Determine the (x, y) coordinate at the center of the cell enclosing the given text.  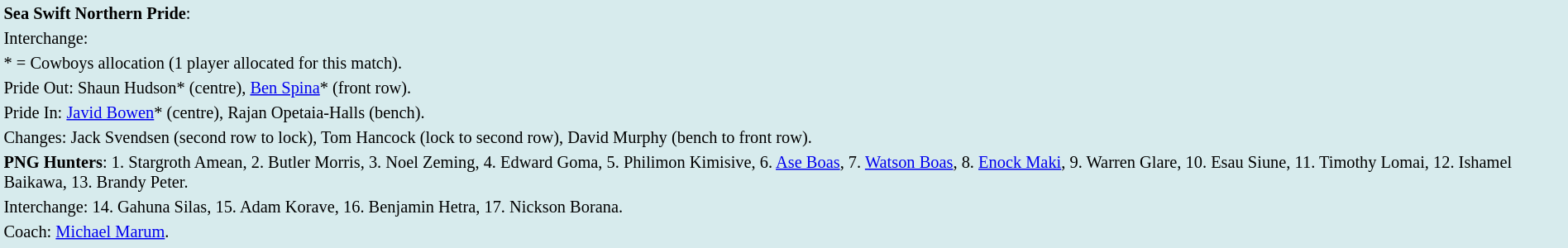
Interchange: (784, 38)
Changes: Jack Svendsen (second row to lock), Tom Hancock (lock to second row), David Murphy (bench to front row). (784, 137)
Pride Out: Shaun Hudson* (centre), Ben Spina* (front row). (784, 88)
Interchange: 14. Gahuna Silas, 15. Adam Korave, 16. Benjamin Hetra, 17. Nickson Borana. (784, 207)
Coach: Michael Marum. (784, 231)
Pride In: Javid Bowen* (centre), Rajan Opetaia-Halls (bench). (784, 112)
* = Cowboys allocation (1 player allocated for this match). (784, 63)
Sea Swift Northern Pride: (784, 13)
